Find where the given text appears and provide that cell's center as (X, Y) coordinate. 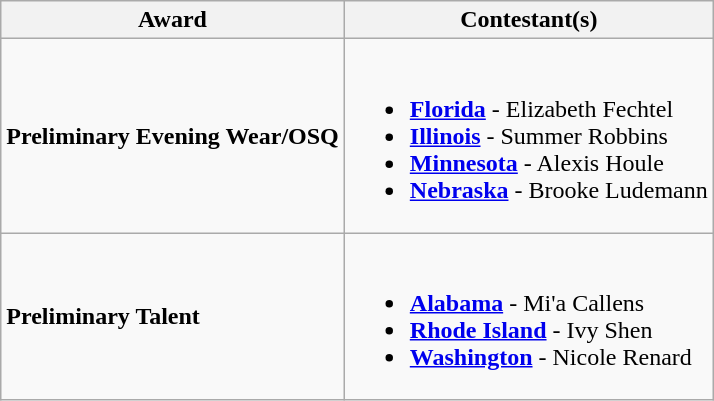
Award (173, 20)
Contestant(s) (528, 20)
Alabama - Mi'a Callens Rhode Island - Ivy Shen Washington - Nicole Renard (528, 316)
Florida - Elizabeth Fechtel Illinois - Summer Robbins Minnesota - Alexis Houle Nebraska - Brooke Ludemann (528, 136)
Preliminary Talent (173, 316)
Preliminary Evening Wear/OSQ (173, 136)
